Identify which cell holds the provided text, then report its [x, y] central coordinate. 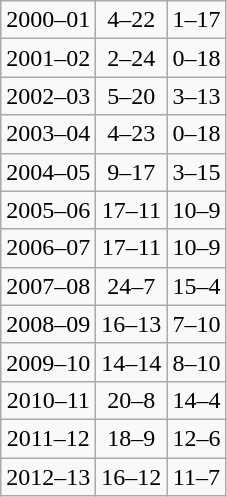
2003–04 [48, 134]
2008–09 [48, 324]
5–20 [132, 96]
2012–13 [48, 477]
9–17 [132, 172]
14–4 [196, 400]
15–4 [196, 286]
2–24 [132, 58]
3–13 [196, 96]
2004–05 [48, 172]
4–23 [132, 134]
2005–06 [48, 210]
2010–11 [48, 400]
3–15 [196, 172]
2009–10 [48, 362]
12–6 [196, 438]
2006–07 [48, 248]
2011–12 [48, 438]
4–22 [132, 20]
18–9 [132, 438]
2001–02 [48, 58]
1–17 [196, 20]
20–8 [132, 400]
16–12 [132, 477]
2002–03 [48, 96]
7–10 [196, 324]
16–13 [132, 324]
14–14 [132, 362]
2007–08 [48, 286]
24–7 [132, 286]
11–7 [196, 477]
2000–01 [48, 20]
8–10 [196, 362]
